Pinpoint the cell where the given text exists, returning its [x, y] midpoint coordinate. 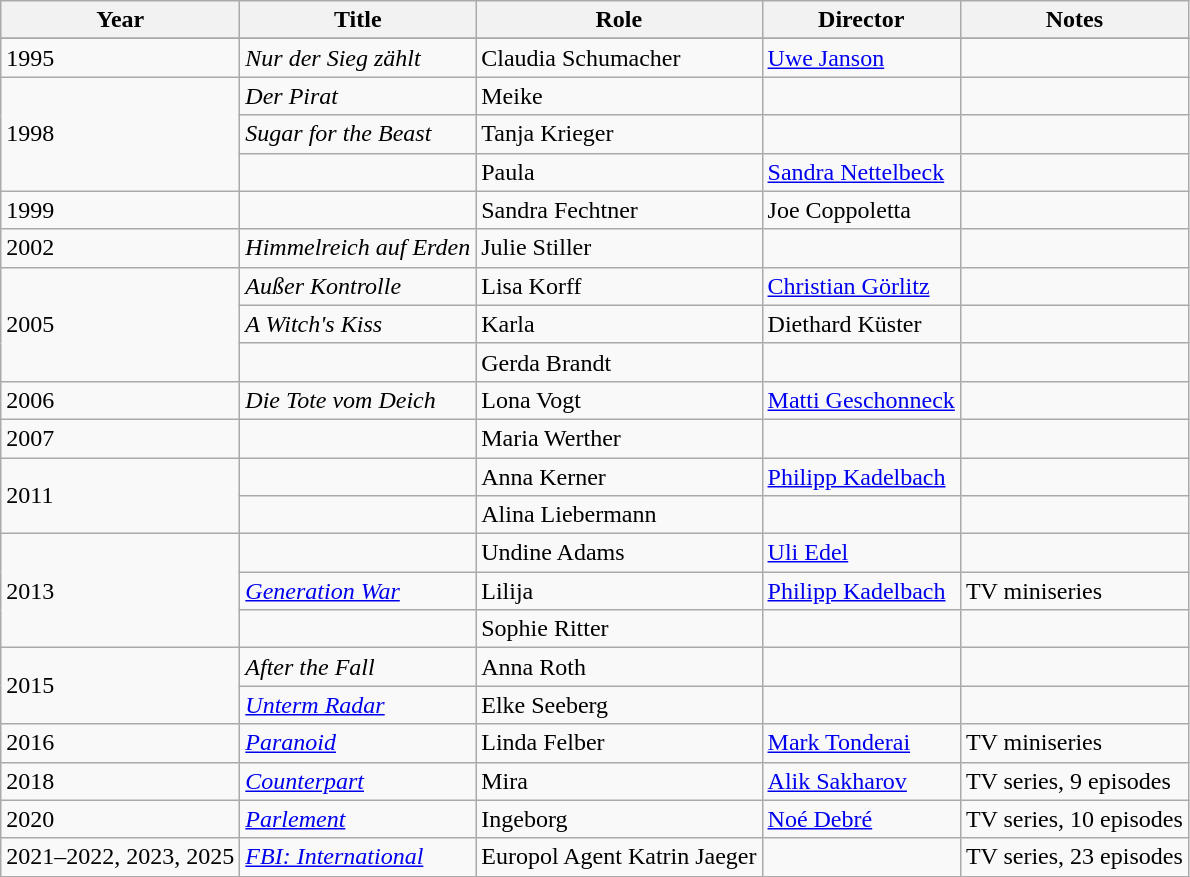
Sandra Nettelbeck [861, 172]
Uli Edel [861, 553]
Himmelreich auf Erden [358, 248]
2013 [120, 591]
Sugar for the Beast [358, 134]
Matti Geschonneck [861, 400]
2005 [120, 324]
Paula [619, 172]
Joe Coppoletta [861, 210]
Karla [619, 324]
Nur der Sieg zählt [358, 58]
Der Pirat [358, 96]
1998 [120, 134]
Maria Werther [619, 438]
Paranoid [358, 743]
Die Tote vom Deich [358, 400]
Year [120, 20]
2007 [120, 438]
Unterm Radar [358, 705]
Außer Kontrolle [358, 286]
Tanja Krieger [619, 134]
Generation War [358, 591]
Lona Vogt [619, 400]
2020 [120, 819]
FBI: International [358, 857]
Anna Roth [619, 667]
Sophie Ritter [619, 629]
2011 [120, 496]
Anna Kerner [619, 477]
Lilija [619, 591]
Elke Seeberg [619, 705]
1999 [120, 210]
1995 [120, 58]
Ingeborg [619, 819]
Mira [619, 781]
TV series, 9 episodes [1074, 781]
TV series, 23 episodes [1074, 857]
Alik Sakharov [861, 781]
Alina Liebermann [619, 515]
2021–2022, 2023, 2025 [120, 857]
TV series, 10 episodes [1074, 819]
After the Fall [358, 667]
Lisa Korff [619, 286]
2018 [120, 781]
Undine Adams [619, 553]
Sandra Fechtner [619, 210]
2006 [120, 400]
Title [358, 20]
2015 [120, 686]
Mark Tonderai [861, 743]
2002 [120, 248]
2016 [120, 743]
Claudia Schumacher [619, 58]
Noé Debré [861, 819]
Diethard Küster [861, 324]
Counterpart [358, 781]
Notes [1074, 20]
Linda Felber [619, 743]
Director [861, 20]
Gerda Brandt [619, 362]
A Witch's Kiss [358, 324]
Meike [619, 96]
Julie Stiller [619, 248]
Role [619, 20]
Uwe Janson [861, 58]
Europol Agent Katrin Jaeger [619, 857]
Parlement [358, 819]
Christian Görlitz [861, 286]
